For the text-containing cell, return its midpoint in (X, Y) coordinate format. 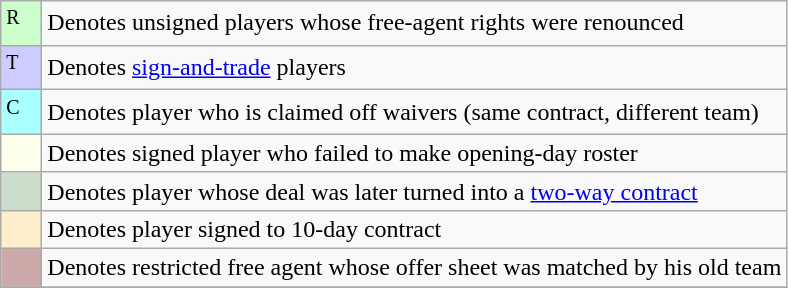
Denotes player who is claimed off waivers (same contract, different team) (414, 112)
Denotes restricted free agent whose offer sheet was matched by his old team (414, 268)
C (22, 112)
Denotes unsigned players whose free-agent rights were renounced (414, 24)
Denotes player whose deal was later turned into a two-way contract (414, 191)
Denotes signed player who failed to make opening-day roster (414, 153)
Denotes sign-and-trade players (414, 68)
Denotes player signed to 10-day contract (414, 230)
T (22, 68)
R (22, 24)
